Find where the given text appears and provide that cell's center as [X, Y] coordinate. 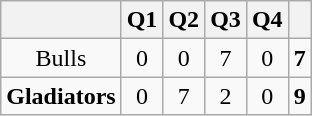
Q4 [267, 20]
9 [300, 96]
Q1 [142, 20]
Q3 [226, 20]
Q2 [184, 20]
Bulls [61, 58]
2 [226, 96]
Gladiators [61, 96]
